For the text-containing cell, return its midpoint in [X, Y] coordinate format. 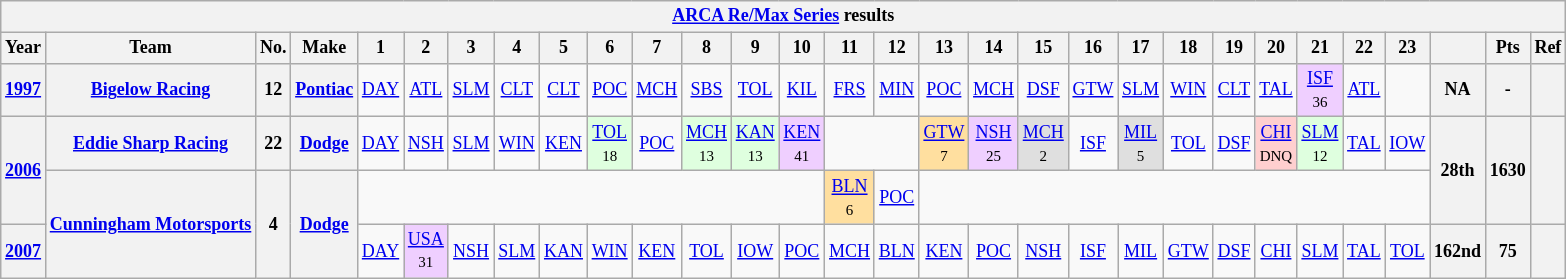
USA 31 [426, 251]
MCH 2 [1043, 144]
MCH 13 [707, 144]
16 [1093, 48]
Year [24, 48]
5 [564, 48]
14 [994, 48]
GTW 7 [944, 144]
Cunningham Motorsports [150, 224]
MIL [1141, 251]
28th [1458, 170]
ARCA Re/Max Series results [784, 16]
No. [274, 48]
- [1508, 90]
FRS [850, 90]
BLN [896, 251]
CHI [1276, 251]
Eddie Sharp Racing [150, 144]
NA [1458, 90]
6 [610, 48]
MIN [896, 90]
75 [1508, 251]
TOL 18 [610, 144]
2006 [24, 170]
Bigelow Racing [150, 90]
20 [1276, 48]
162nd [1458, 251]
1630 [1508, 170]
Pontiac [324, 90]
NSH 25 [994, 144]
BLN 6 [850, 197]
CHI DNQ [1276, 144]
KEN 41 [802, 144]
18 [1188, 48]
Ref [1548, 48]
10 [802, 48]
1 [380, 48]
21 [1320, 48]
9 [755, 48]
Team [150, 48]
Pts [1508, 48]
SBS [707, 90]
Make [324, 48]
17 [1141, 48]
SLM 12 [1320, 144]
ISF 36 [1320, 90]
7 [657, 48]
19 [1234, 48]
15 [1043, 48]
KAN [564, 251]
2007 [24, 251]
1997 [24, 90]
23 [1408, 48]
11 [850, 48]
KIL [802, 90]
KAN 13 [755, 144]
13 [944, 48]
3 [471, 48]
8 [707, 48]
MIL 5 [1141, 144]
2 [426, 48]
